Identify which cell holds the provided text, then report its [X, Y] central coordinate. 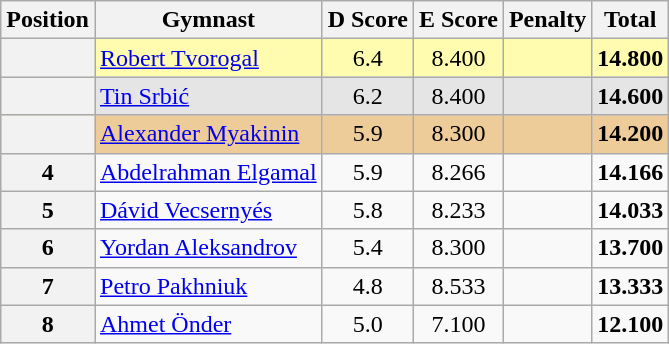
8.266 [458, 172]
8.533 [458, 286]
Alexander Myakinin [208, 134]
7.100 [458, 324]
13.700 [630, 248]
8.233 [458, 210]
8 [48, 324]
5.0 [368, 324]
6.4 [368, 58]
Robert Tvorogal [208, 58]
5 [48, 210]
4.8 [368, 286]
12.100 [630, 324]
5.4 [368, 248]
5.8 [368, 210]
Ahmet Önder [208, 324]
14.033 [630, 210]
14.200 [630, 134]
Position [48, 20]
4 [48, 172]
Yordan Aleksandrov [208, 248]
Gymnast [208, 20]
E Score [458, 20]
Petro Pakhniuk [208, 286]
6.2 [368, 96]
14.166 [630, 172]
Abdelrahman Elgamal [208, 172]
Dávid Vecsernyés [208, 210]
6 [48, 248]
14.800 [630, 58]
Total [630, 20]
Penalty [547, 20]
7 [48, 286]
D Score [368, 20]
Tin Srbić [208, 96]
13.333 [630, 286]
14.600 [630, 96]
